Find where the given text appears and provide that cell's center as (x, y) coordinate. 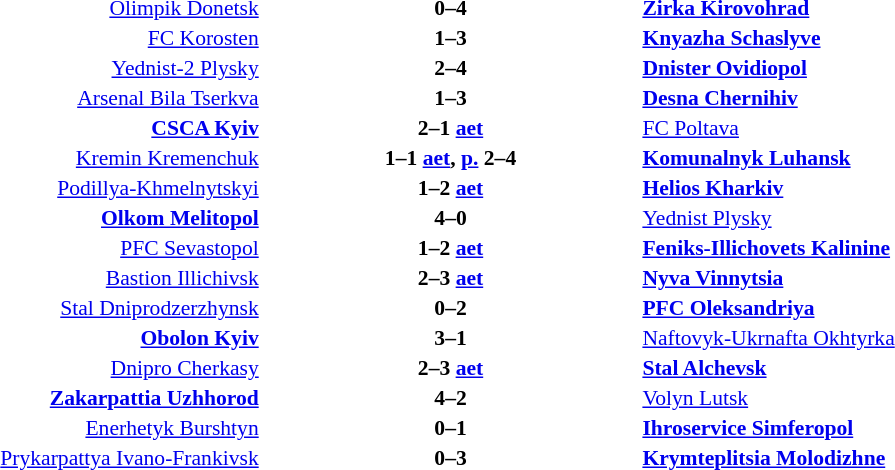
4–0 (451, 218)
4–2 (451, 398)
0–2 (451, 308)
3–1 (451, 338)
1–1 aet, p. 2–4 (451, 158)
0–1 (451, 428)
2–4 (451, 68)
2–1 aet (451, 128)
